Extract the (X, Y) coordinate from the center of the cell holding the provided text.  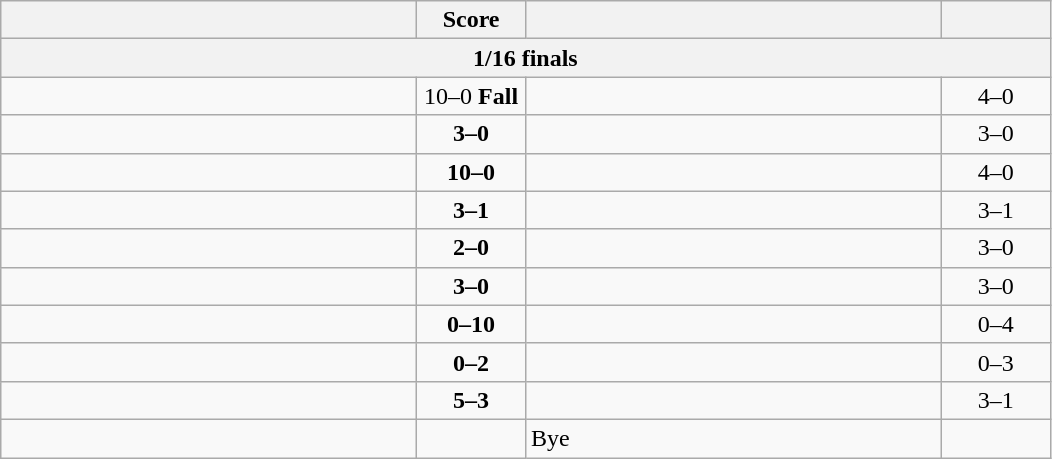
2–0 (472, 248)
0–10 (472, 324)
10–0 (472, 172)
0–3 (996, 362)
5–3 (472, 400)
0–4 (996, 324)
0–2 (472, 362)
Bye (733, 438)
Score (472, 20)
10–0 Fall (472, 96)
1/16 finals (526, 58)
